Capture the cell that displays the provided text and extract its [X, Y] central coordinate. 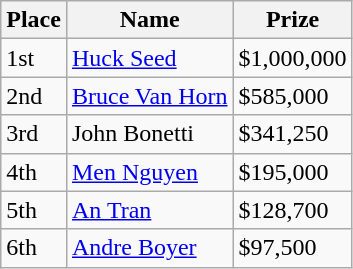
$341,250 [292, 134]
$128,700 [292, 210]
$195,000 [292, 172]
2nd [34, 96]
An Tran [150, 210]
6th [34, 248]
Huck Seed [150, 58]
1st [34, 58]
5th [34, 210]
$585,000 [292, 96]
Name [150, 20]
3rd [34, 134]
Men Nguyen [150, 172]
Andre Boyer [150, 248]
4th [34, 172]
Place [34, 20]
$1,000,000 [292, 58]
$97,500 [292, 248]
John Bonetti [150, 134]
Bruce Van Horn [150, 96]
Prize [292, 20]
